Extract the [x, y] coordinate from the center of the cell holding the provided text.  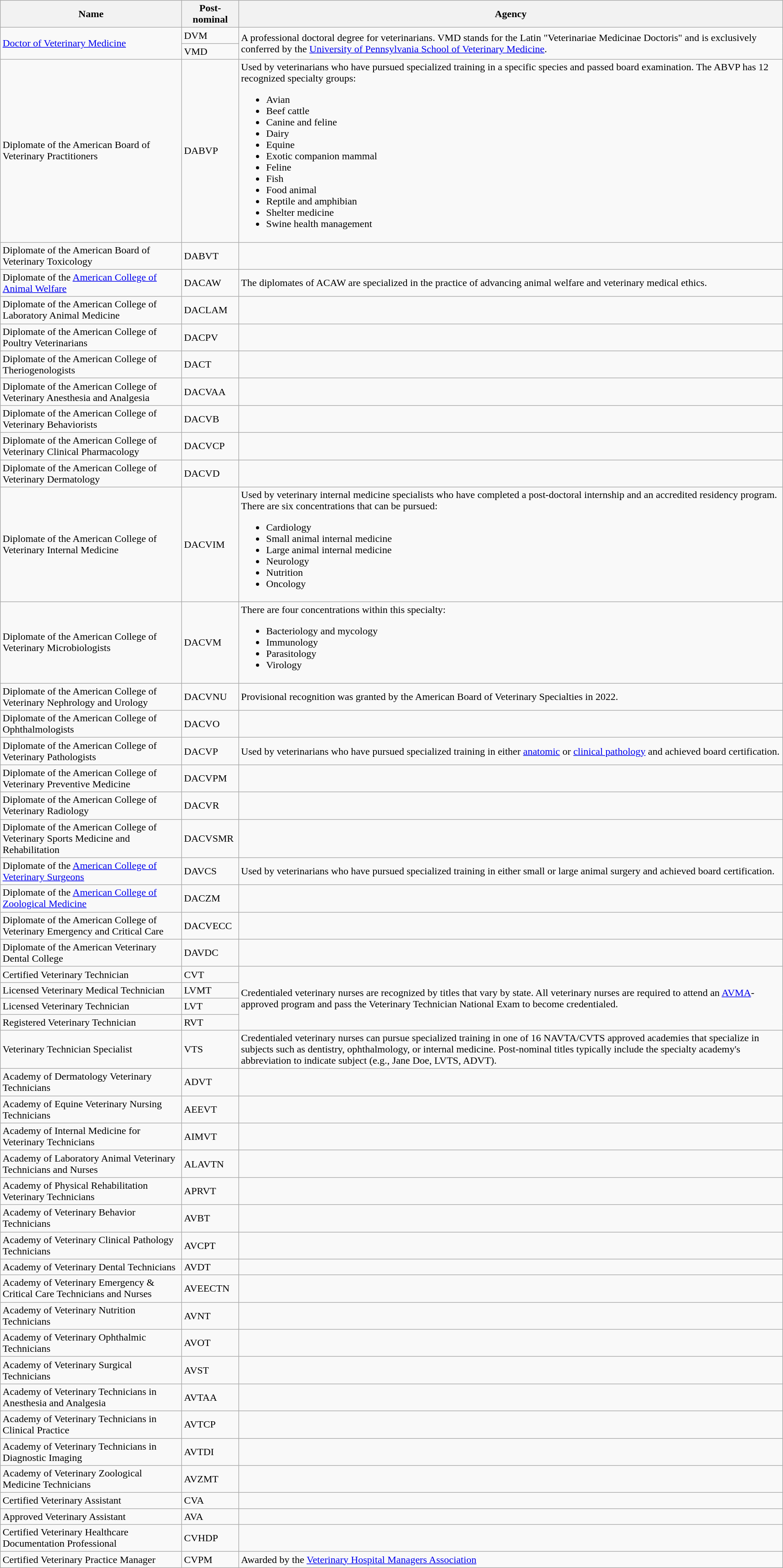
DACVR [210, 805]
Academy of Veterinary Technicians in Anesthesia and Analgesia [91, 1397]
Diplomate of the American College of Veterinary Preventive Medicine [91, 779]
The diplomates of ACAW are specialized in the practice of advancing animal welfare and veterinary medical ethics. [511, 283]
Diplomate of the American College of Veterinary Nephrology and Urology [91, 697]
RVT [210, 1022]
AVA [210, 1517]
There are four concentrations within this specialty:Bacteriology and mycologyImmunologyParasitologyVirology [511, 643]
Diplomate of the American College of Laboratory Animal Medicine [91, 310]
Academy of Veterinary Ophthalmic Technicians [91, 1343]
Doctor of Veterinary Medicine [91, 43]
Awarded by the Veterinary Hospital Managers Association [511, 1560]
Diplomate of the American College of Veterinary Clinical Pharmacology [91, 446]
Diplomate of the American College of Theriogenologists [91, 365]
CVA [210, 1501]
Academy of Veterinary Zoological Medicine Technicians [91, 1479]
Name [91, 14]
DAVCS [210, 871]
AIMVT [210, 1136]
Academy of Veterinary Emergency & Critical Care Technicians and Nurses [91, 1289]
DABVP [210, 151]
DACVAA [210, 391]
AVZMT [210, 1479]
Academy of Equine Veterinary Nursing Technicians [91, 1110]
Certified Veterinary Assistant [91, 1501]
Academy of Veterinary Nutrition Technicians [91, 1315]
Certified Veterinary Technician [91, 974]
Veterinary Technician Specialist [91, 1050]
DACVSMR [210, 838]
DACPV [210, 337]
DACVP [210, 751]
Diplomate of the American College of Veterinary Anesthesia and Analgesia [91, 391]
DACZM [210, 898]
Licensed Veterinary Medical Technician [91, 990]
CVPM [210, 1560]
Used by veterinarians who have pursued specialized training in either anatomic or clinical pathology and achieved board certification. [511, 751]
Diplomate of the American College of Ophthalmologists [91, 724]
AVBT [210, 1218]
Academy of Veterinary Clinical Pathology Technicians [91, 1245]
AVEECTN [210, 1289]
Academy of Veterinary Dental Technicians [91, 1267]
Diplomate of the American College of Veterinary Internal Medicine [91, 544]
VMD [210, 51]
Approved Veterinary Assistant [91, 1517]
AVST [210, 1370]
ALAVTN [210, 1164]
DACVB [210, 419]
AVTAA [210, 1397]
Diplomate of the American College of Animal Welfare [91, 283]
APRVT [210, 1191]
Diplomate of the American College of Veterinary Pathologists [91, 751]
Diplomate of the American Board of Veterinary Toxicology [91, 256]
Academy of Laboratory Animal Veterinary Technicians and Nurses [91, 1164]
DACVECC [210, 926]
AVTDI [210, 1452]
Provisional recognition was granted by the American Board of Veterinary Specialties in 2022. [511, 697]
Diplomate of the American College of Veterinary Dermatology [91, 473]
DAVDC [210, 953]
Academy of Veterinary Technicians in Clinical Practice [91, 1424]
Academy of Veterinary Surgical Technicians [91, 1370]
Diplomate of the American College of Veterinary Emergency and Critical Care [91, 926]
VTS [210, 1050]
AVCPT [210, 1245]
Used by veterinarians who have pursued specialized training in either small or large animal surgery and achieved board certification. [511, 871]
Certified Veterinary Practice Manager [91, 1560]
Diplomate of the American College of Veterinary Microbiologists [91, 643]
DACVPM [210, 779]
CVT [210, 974]
Academy of Internal Medicine for Veterinary Technicians [91, 1136]
Certified Veterinary Healthcare Documentation Professional [91, 1538]
DACVNU [210, 697]
Academy of Veterinary Technicians in Diagnostic Imaging [91, 1452]
AVNT [210, 1315]
DACT [210, 365]
Diplomate of the American Board of Veterinary Practitioners [91, 151]
AVOT [210, 1343]
Academy of Physical Rehabilitation Veterinary Technicians [91, 1191]
DACLAM [210, 310]
DACAW [210, 283]
AEEVT [210, 1110]
DACVM [210, 643]
Academy of Dermatology Veterinary Technicians [91, 1082]
Diplomate of the American College of Veterinary Sports Medicine and Rehabilitation [91, 838]
DACVIM [210, 544]
Registered Veterinary Technician [91, 1022]
ADVT [210, 1082]
Diplomate of the American College of Poultry Veterinarians [91, 337]
Academy of Veterinary Behavior Technicians [91, 1218]
DACVD [210, 473]
DACVCP [210, 446]
Diplomate of the American College of Veterinary Radiology [91, 805]
AVTCP [210, 1424]
Post-nominal [210, 14]
LVMT [210, 990]
LVT [210, 1006]
Agency [511, 14]
DABVT [210, 256]
CVHDP [210, 1538]
DACVO [210, 724]
AVDT [210, 1267]
Licensed Veterinary Technician [91, 1006]
DVM [210, 36]
Diplomate of the American Veterinary Dental College [91, 953]
Diplomate of the American College of Veterinary Surgeons [91, 871]
Diplomate of the American College of Zoological Medicine [91, 898]
Diplomate of the American College of Veterinary Behaviorists [91, 419]
